Return [x, y] of the center of cell containing provided text 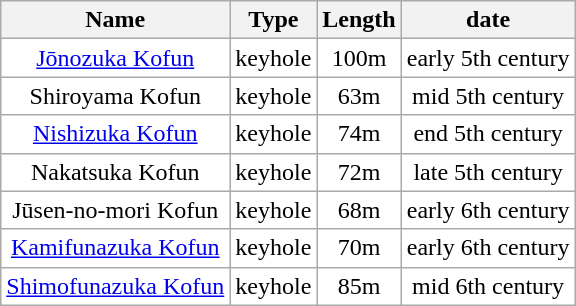
Type [274, 20]
70m [359, 248]
end 5th century [488, 134]
85m [359, 286]
mid 5th century [488, 96]
Shiroyama Kofun [116, 96]
early 5th century [488, 58]
72m [359, 172]
Shimofunazuka Kofun [116, 286]
Jūsen-no-mori Kofun [116, 210]
Length [359, 20]
63m [359, 96]
74m [359, 134]
date [488, 20]
Nakatsuka Kofun [116, 172]
100m [359, 58]
Kamifunazuka Kofun [116, 248]
68m [359, 210]
mid 6th century [488, 286]
Jōnozuka Kofun [116, 58]
Nishizuka Kofun [116, 134]
Name [116, 20]
late 5th century [488, 172]
